Determine the [X, Y] coordinate at the center of the cell enclosing the given text.  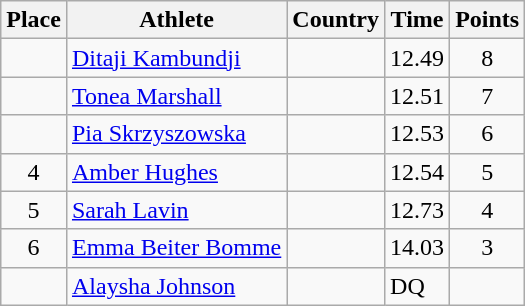
12.54 [418, 172]
Sarah Lavin [176, 210]
3 [488, 248]
8 [488, 58]
Alaysha Johnson [176, 286]
Amber Hughes [176, 172]
Ditaji Kambundji [176, 58]
Country [336, 20]
Emma Beiter Bomme [176, 248]
Place [34, 20]
7 [488, 96]
14.03 [418, 248]
Points [488, 20]
12.73 [418, 210]
12.53 [418, 134]
Athlete [176, 20]
12.49 [418, 58]
Time [418, 20]
12.51 [418, 96]
Pia Skrzyszowska [176, 134]
Tonea Marshall [176, 96]
DQ [418, 286]
